Detect which cell encompasses the target text, then output its (X, Y) center coordinate. 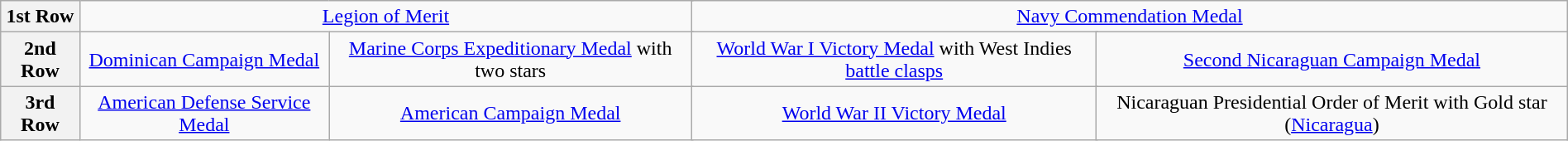
Second Nicaraguan Campaign Medal (1332, 60)
3rd Row (40, 113)
World War II Victory Medal (895, 113)
2nd Row (40, 60)
World War I Victory Medal with West Indies battle clasps (895, 60)
American Campaign Medal (511, 113)
Legion of Merit (385, 17)
Nicaraguan Presidential Order of Merit with Gold star (Nicaragua) (1332, 113)
Marine Corps Expeditionary Medal with two stars (511, 60)
1st Row (40, 17)
American Defense Service Medal (203, 113)
Dominican Campaign Medal (203, 60)
Navy Commendation Medal (1130, 17)
